Output the [x, y] coordinate of the center of the cell containing the given text.  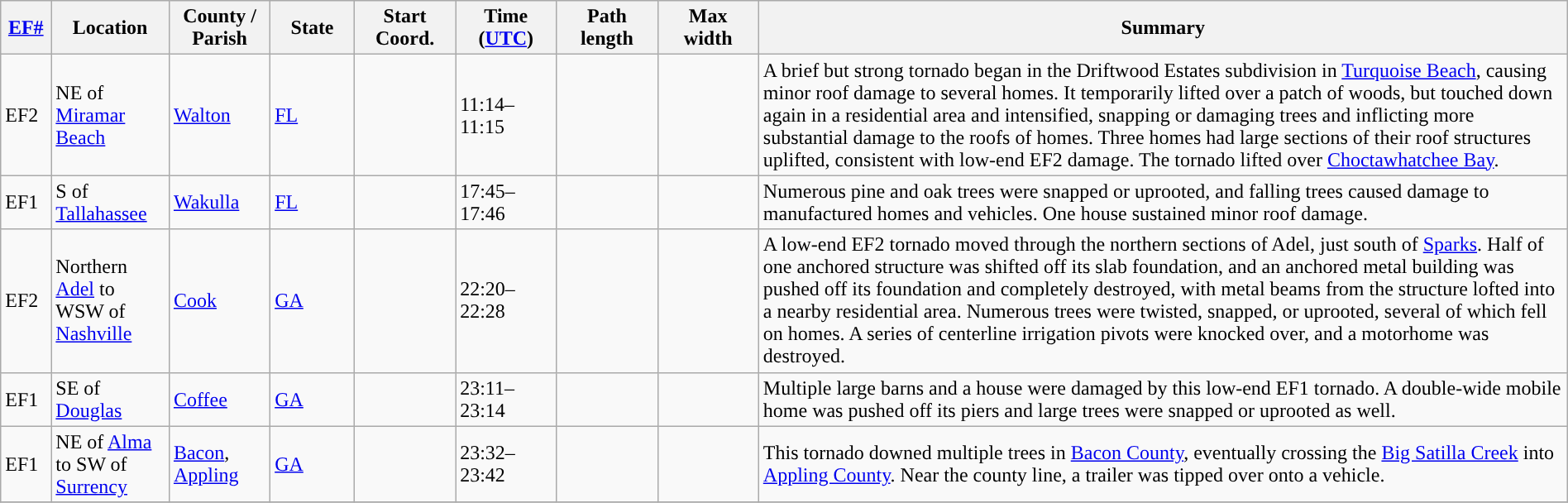
23:11–23:14 [506, 399]
Coffee [219, 399]
Summary [1163, 28]
SE of Douglas [111, 399]
23:32–23:42 [506, 464]
State [313, 28]
Walton [219, 115]
11:14–11:15 [506, 115]
S of Tallahassee [111, 202]
22:20–22:28 [506, 301]
EF# [26, 28]
Bacon, Appling [219, 464]
Path length [607, 28]
17:45–17:46 [506, 202]
Start Coord. [404, 28]
Max width [708, 28]
Wakulla [219, 202]
Time (UTC) [506, 28]
NE of Miramar Beach [111, 115]
NE of Alma to SW of Surrency [111, 464]
Northern Adel to WSW of Nashville [111, 301]
Location [111, 28]
County / Parish [219, 28]
Cook [219, 301]
